Provide the [x, y] coordinate of the cell's center where the given text is located.  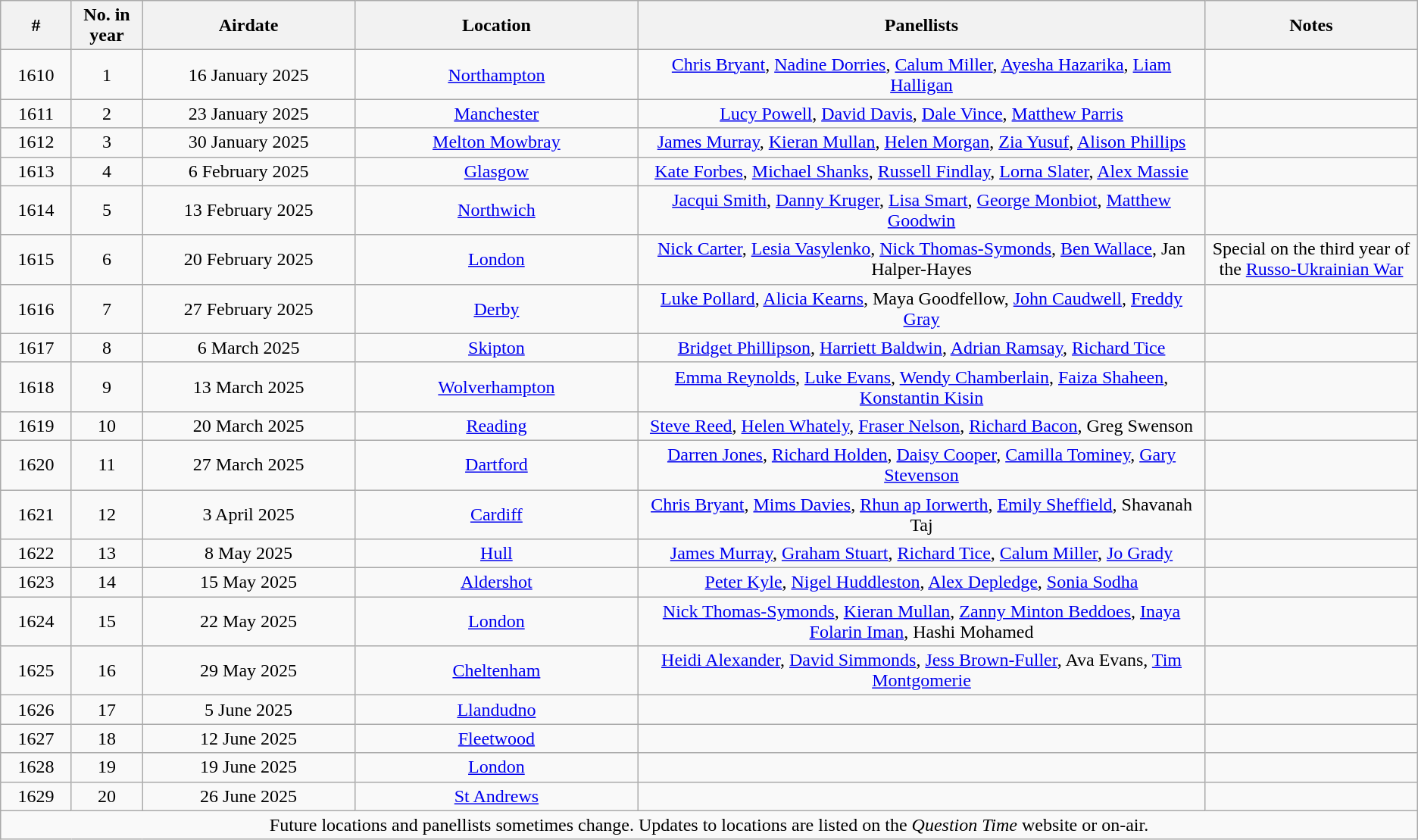
23 January 2025 [248, 114]
20 February 2025 [248, 259]
Melton Mowbray [496, 142]
Aldershot [496, 582]
15 May 2025 [248, 582]
Chris Bryant, Nadine Dorries, Calum Miller, Ayesha Hazarika, Liam Halligan [921, 74]
James Murray, Graham Stuart, Richard Tice, Calum Miller, Jo Grady [921, 554]
1616 [36, 309]
Notes [1312, 26]
15 [107, 621]
1624 [36, 621]
13 March 2025 [248, 386]
Cardiff [496, 514]
1618 [36, 386]
19 [107, 767]
Kate Forbes, Michael Shanks, Russell Findlay, Lorna Slater, Alex Massie [921, 171]
1626 [36, 710]
Jacqui Smith, Danny Kruger, Lisa Smart, George Monbiot, Matthew Goodwin [921, 211]
Manchester [496, 114]
Llandudno [496, 710]
1621 [36, 514]
Nick Carter, Lesia Vasylenko, Nick Thomas-Symonds, Ben Wallace, Jan Halper-Hayes [921, 259]
8 May 2025 [248, 554]
Peter Kyle, Nigel Huddleston, Alex Depledge, Sonia Sodha [921, 582]
Location [496, 26]
26 June 2025 [248, 796]
16 January 2025 [248, 74]
Derby [496, 309]
Reading [496, 426]
Skipton [496, 348]
1629 [36, 796]
3 [107, 142]
20 [107, 796]
St Andrews [496, 796]
5 June 2025 [248, 710]
14 [107, 582]
1614 [36, 211]
12 [107, 514]
30 January 2025 [248, 142]
18 [107, 739]
9 [107, 386]
Northampton [496, 74]
Darren Jones, Richard Holden, Daisy Cooper, Camilla Tominey, Gary Stevenson [921, 465]
1619 [36, 426]
1627 [36, 739]
8 [107, 348]
1617 [36, 348]
Fleetwood [496, 739]
Northwich [496, 211]
Special on the third year of the Russo-Ukrainian War [1312, 259]
20 March 2025 [248, 426]
Bridget Phillipson, Harriett Baldwin, Adrian Ramsay, Richard Tice [921, 348]
1628 [36, 767]
17 [107, 710]
1623 [36, 582]
6 March 2025 [248, 348]
Nick Thomas-Symonds, Kieran Mullan, Zanny Minton Beddoes, Inaya Folarin Iman, Hashi Mohamed [921, 621]
13 [107, 554]
Future locations and panellists sometimes change. Updates to locations are listed on the Question Time website or on-air. [709, 825]
Panellists [921, 26]
Glasgow [496, 171]
11 [107, 465]
10 [107, 426]
16 [107, 671]
1 [107, 74]
4 [107, 171]
3 April 2025 [248, 514]
1620 [36, 465]
Dartford [496, 465]
27 March 2025 [248, 465]
29 May 2025 [248, 671]
James Murray, Kieran Mullan, Helen Morgan, Zia Yusuf, Alison Phillips [921, 142]
Hull [496, 554]
27 February 2025 [248, 309]
Lucy Powell, David Davis, Dale Vince, Matthew Parris [921, 114]
Heidi Alexander, David Simmonds, Jess Brown-Fuller, Ava Evans, Tim Montgomerie [921, 671]
Cheltenham [496, 671]
1610 [36, 74]
1613 [36, 171]
# [36, 26]
1612 [36, 142]
12 June 2025 [248, 739]
Airdate [248, 26]
Chris Bryant, Mims Davies, Rhun ap Iorwerth, Emily Sheffield, Shavanah Taj [921, 514]
19 June 2025 [248, 767]
1615 [36, 259]
1611 [36, 114]
Steve Reed, Helen Whately, Fraser Nelson, Richard Bacon, Greg Swenson [921, 426]
Emma Reynolds, Luke Evans, Wendy Chamberlain, Faiza Shaheen, Konstantin Kisin [921, 386]
22 May 2025 [248, 621]
7 [107, 309]
1625 [36, 671]
Wolverhampton [496, 386]
2 [107, 114]
No. in year [107, 26]
1622 [36, 554]
5 [107, 211]
6 [107, 259]
6 February 2025 [248, 171]
Luke Pollard, Alicia Kearns, Maya Goodfellow, John Caudwell, Freddy Gray [921, 309]
13 February 2025 [248, 211]
